Detect which cell encompasses the target text, then output its (X, Y) center coordinate. 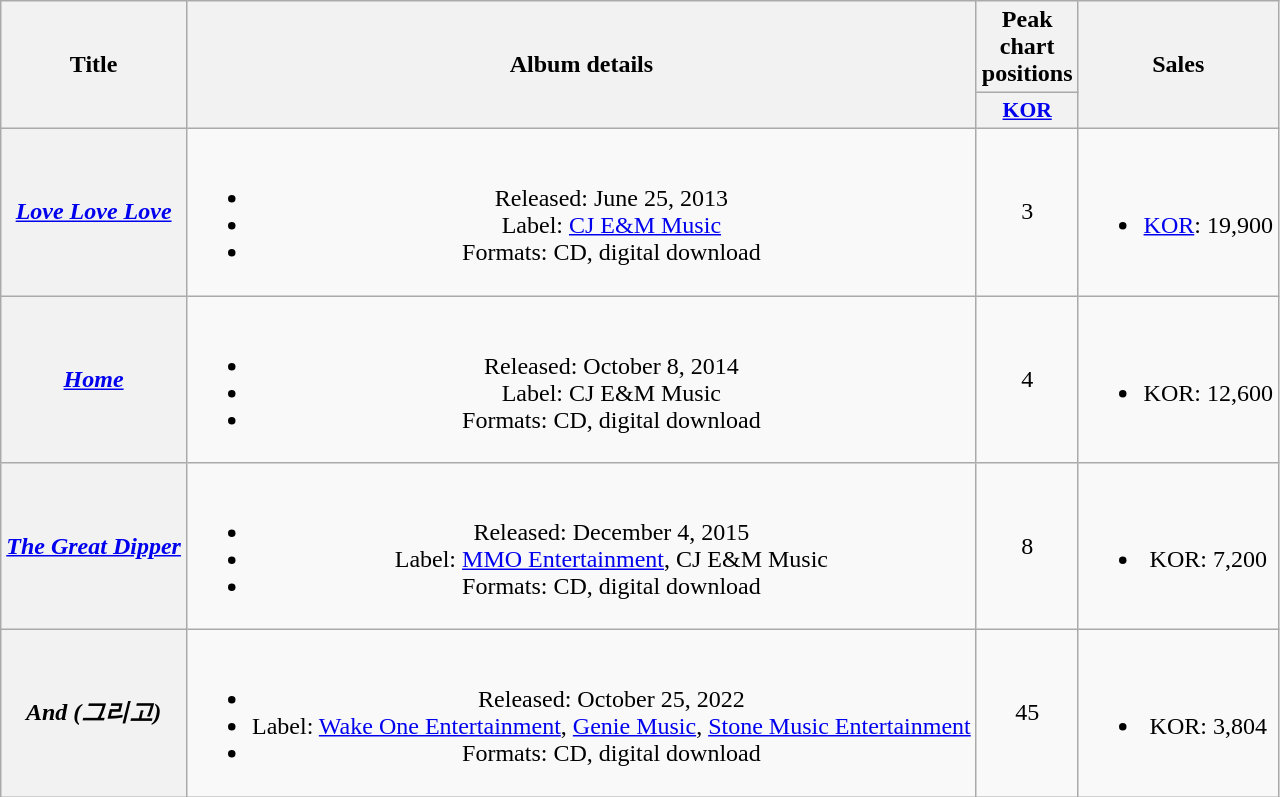
KOR: 7,200 (1178, 546)
4 (1027, 380)
Home (94, 380)
KOR: 12,600 (1178, 380)
8 (1027, 546)
3 (1027, 212)
Title (94, 65)
Love Love Love (94, 212)
KOR: 3,804 (1178, 714)
The Great Dipper (94, 546)
Peak chart positions (1027, 47)
Released: June 25, 2013Label: CJ E&M MusicFormats: CD, digital download (581, 212)
45 (1027, 714)
Sales (1178, 65)
Released: October 25, 2022Label: Wake One Entertainment, Genie Music, Stone Music EntertainmentFormats: CD, digital download (581, 714)
Released: December 4, 2015Label: MMO Entertainment, CJ E&M MusicFormats: CD, digital download (581, 546)
KOR (1027, 111)
Released: October 8, 2014Label: CJ E&M MusicFormats: CD, digital download (581, 380)
Album details (581, 65)
And (그리고) (94, 714)
KOR: 19,900 (1178, 212)
